Return the [x, y] coordinate for the center point of the cell that contains the specified text.  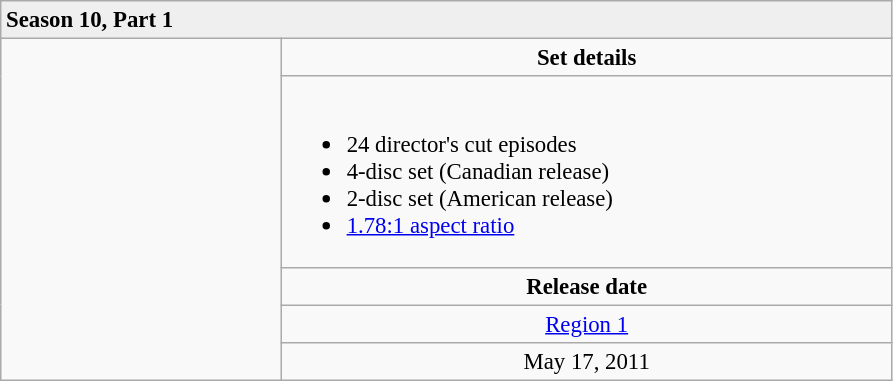
24 director's cut episodes4-disc set (Canadian release)2-disc set (American release)1.78:1 aspect ratio [586, 172]
Set details [586, 58]
Season 10, Part 1 [446, 20]
May 17, 2011 [586, 361]
Region 1 [586, 324]
Release date [586, 286]
